Extract the [X, Y] coordinate from the center of the cell holding the provided text.  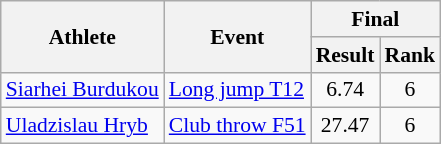
Siarhei Burdukou [82, 90]
Long jump T12 [238, 90]
6.74 [346, 90]
Result [346, 55]
Athlete [82, 36]
Final [376, 19]
Rank [410, 55]
27.47 [346, 126]
Uladzislau Hryb [82, 126]
Event [238, 36]
Club throw F51 [238, 126]
